Pinpoint the cell where the given text exists, returning its (X, Y) midpoint coordinate. 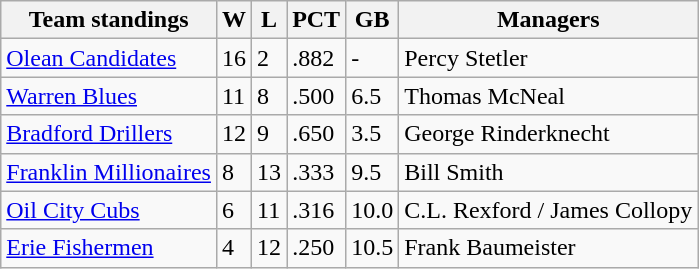
Thomas McNeal (548, 96)
Warren Blues (109, 96)
L (270, 20)
6.5 (372, 96)
GB (372, 20)
Bill Smith (548, 172)
2 (270, 58)
George Rinderknecht (548, 134)
.650 (316, 134)
10.0 (372, 210)
Bradford Drillers (109, 134)
W (234, 20)
16 (234, 58)
9 (270, 134)
.250 (316, 248)
13 (270, 172)
3.5 (372, 134)
C.L. Rexford / James Collopy (548, 210)
.333 (316, 172)
- (372, 58)
PCT (316, 20)
6 (234, 210)
.882 (316, 58)
Franklin Millionaires (109, 172)
Olean Candidates (109, 58)
Percy Stetler (548, 58)
4 (234, 248)
.500 (316, 96)
Frank Baumeister (548, 248)
Erie Fishermen (109, 248)
Oil City Cubs (109, 210)
9.5 (372, 172)
Managers (548, 20)
Team standings (109, 20)
.316 (316, 210)
10.5 (372, 248)
